Output the [X, Y] coordinate of the center of the cell containing the given text.  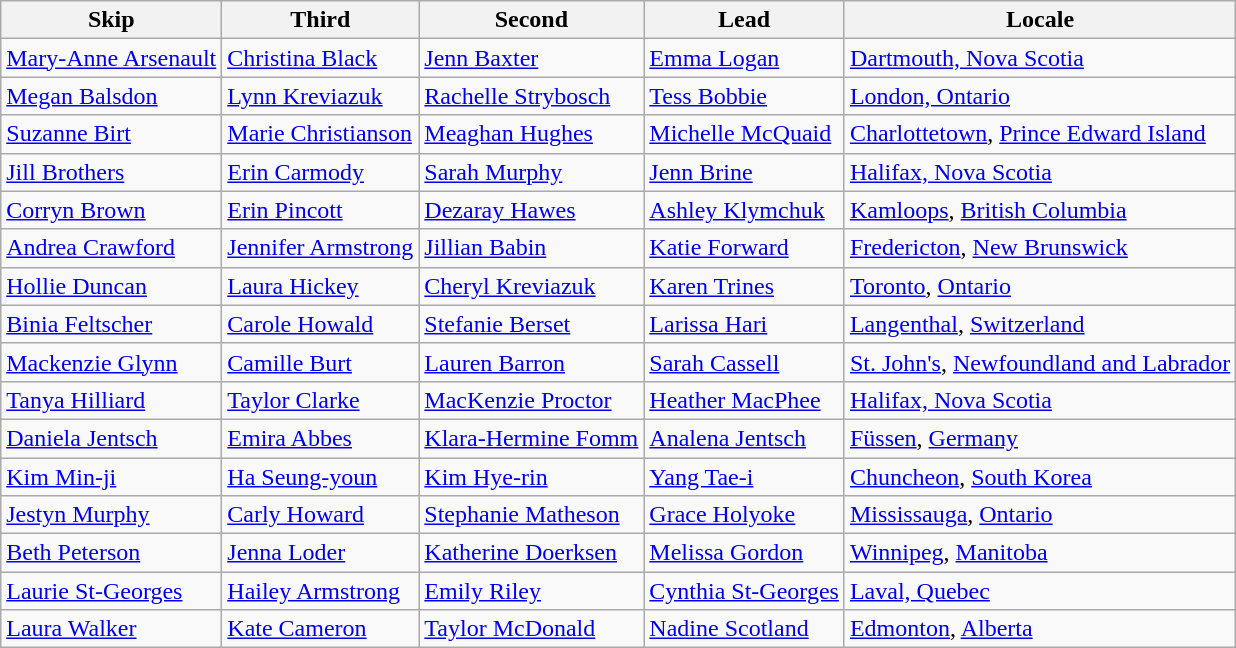
Jill Brothers [112, 172]
Dartmouth, Nova Scotia [1040, 58]
Katherine Doerksen [532, 553]
Heather MacPhee [744, 400]
Stephanie Matheson [532, 515]
Charlottetown, Prince Edward Island [1040, 134]
Daniela Jentsch [112, 438]
Erin Carmody [320, 172]
St. John's, Newfoundland and Labrador [1040, 362]
Taylor Clarke [320, 400]
Stefanie Berset [532, 324]
Jillian Babin [532, 248]
Andrea Crawford [112, 248]
Beth Peterson [112, 553]
Jenn Baxter [532, 58]
Mackenzie Glynn [112, 362]
Jennifer Armstrong [320, 248]
Emma Logan [744, 58]
Emily Riley [532, 591]
Melissa Gordon [744, 553]
Hailey Armstrong [320, 591]
Cheryl Kreviazuk [532, 286]
Carole Howald [320, 324]
Edmonton, Alberta [1040, 629]
Dezaray Hawes [532, 210]
Mary-Anne Arsenault [112, 58]
Christina Black [320, 58]
Laura Walker [112, 629]
Langenthal, Switzerland [1040, 324]
Laval, Quebec [1040, 591]
Toronto, Ontario [1040, 286]
Emira Abbes [320, 438]
Meaghan Hughes [532, 134]
Erin Pincott [320, 210]
Mississauga, Ontario [1040, 515]
Füssen, Germany [1040, 438]
Third [320, 20]
Kim Hye-rin [532, 477]
Tanya Hilliard [112, 400]
Hollie Duncan [112, 286]
Laurie St-Georges [112, 591]
Yang Tae-i [744, 477]
Grace Holyoke [744, 515]
Lauren Barron [532, 362]
Skip [112, 20]
Corryn Brown [112, 210]
Karen Trines [744, 286]
London, Ontario [1040, 96]
Megan Balsdon [112, 96]
Chuncheon, South Korea [1040, 477]
Jenna Loder [320, 553]
Analena Jentsch [744, 438]
MacKenzie Proctor [532, 400]
Kamloops, British Columbia [1040, 210]
Nadine Scotland [744, 629]
Jestyn Murphy [112, 515]
Sarah Murphy [532, 172]
Klara-Hermine Fomm [532, 438]
Ashley Klymchuk [744, 210]
Fredericton, New Brunswick [1040, 248]
Winnipeg, Manitoba [1040, 553]
Tess Bobbie [744, 96]
Suzanne Birt [112, 134]
Kate Cameron [320, 629]
Larissa Hari [744, 324]
Michelle McQuaid [744, 134]
Rachelle Strybosch [532, 96]
Camille Burt [320, 362]
Marie Christianson [320, 134]
Ha Seung-youn [320, 477]
Laura Hickey [320, 286]
Katie Forward [744, 248]
Sarah Cassell [744, 362]
Jenn Brine [744, 172]
Cynthia St-Georges [744, 591]
Lead [744, 20]
Lynn Kreviazuk [320, 96]
Locale [1040, 20]
Second [532, 20]
Carly Howard [320, 515]
Binia Feltscher [112, 324]
Taylor McDonald [532, 629]
Kim Min-ji [112, 477]
